Return [X, Y] of the center of cell containing provided text 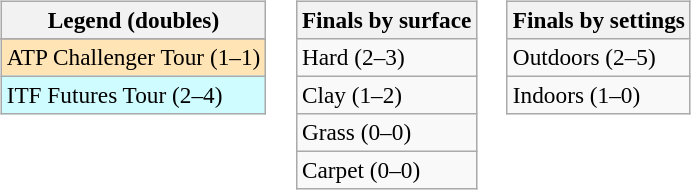
Finals by surface [387, 20]
Legend (doubles) [133, 20]
Hard (2–3) [387, 57]
ATP Challenger Tour (1–1) [133, 57]
Outdoors (2–5) [598, 57]
Finals by settings [598, 20]
ITF Futures Tour (2–4) [133, 95]
Indoors (1–0) [598, 95]
Carpet (0–0) [387, 171]
Clay (1–2) [387, 95]
Grass (0–0) [387, 133]
